Capture the cell that displays the provided text and extract its [x, y] central coordinate. 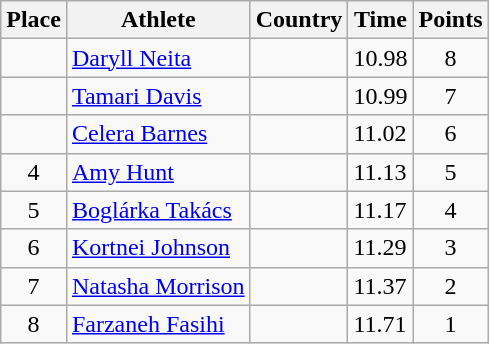
Athlete [158, 20]
11.71 [380, 324]
11.02 [380, 134]
Amy Hunt [158, 172]
11.13 [380, 172]
3 [450, 248]
10.99 [380, 96]
Kortnei Johnson [158, 248]
10.98 [380, 58]
11.17 [380, 210]
Country [299, 20]
2 [450, 286]
Boglárka Takács [158, 210]
11.37 [380, 286]
1 [450, 324]
Time [380, 20]
Place [34, 20]
Farzaneh Fasihi [158, 324]
Daryll Neita [158, 58]
Natasha Morrison [158, 286]
Points [450, 20]
11.29 [380, 248]
Tamari Davis [158, 96]
Celera Barnes [158, 134]
